Return (x, y) of the center of cell containing provided text 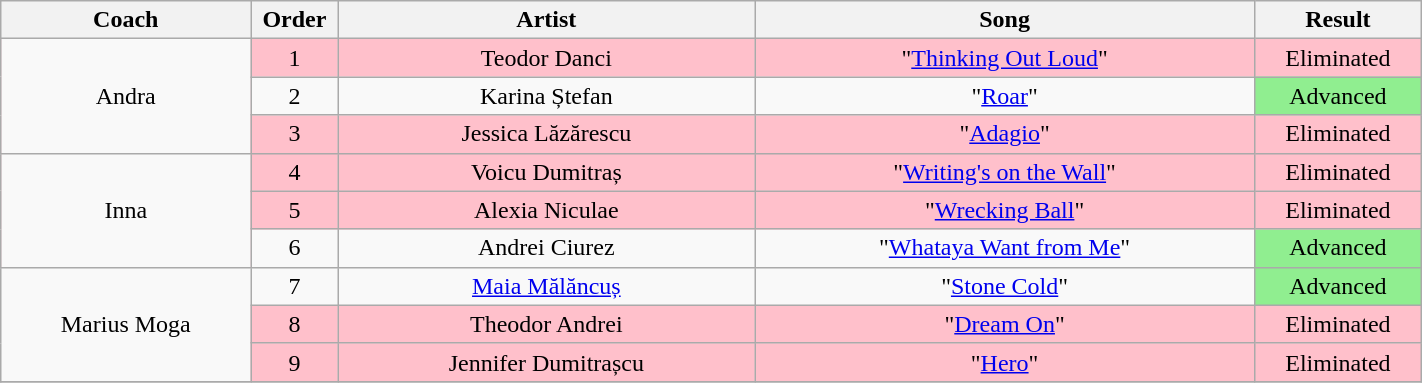
Jennifer Dumitrașcu (546, 362)
Jessica Lăzărescu (546, 134)
"Whataya Want from Me" (1005, 248)
Artist (546, 20)
Teodor Danci (546, 58)
"Writing's on the Wall" (1005, 172)
3 (294, 134)
"Thinking Out Loud" (1005, 58)
Alexia Niculae (546, 210)
Song (1005, 20)
1 (294, 58)
Marius Moga (126, 324)
"Adagio" (1005, 134)
"Wrecking Ball" (1005, 210)
8 (294, 324)
Theodor Andrei (546, 324)
6 (294, 248)
4 (294, 172)
"Stone Cold" (1005, 286)
Andrei Ciurez (546, 248)
Result (1338, 20)
"Roar" (1005, 96)
7 (294, 286)
Karina Ștefan (546, 96)
Order (294, 20)
2 (294, 96)
Maia Mălăncuș (546, 286)
5 (294, 210)
"Hero" (1005, 362)
"Dream On" (1005, 324)
Voicu Dumitraș (546, 172)
Coach (126, 20)
9 (294, 362)
Andra (126, 96)
Inna (126, 210)
